Output the (x, y) coordinate of the center of the cell containing the given text.  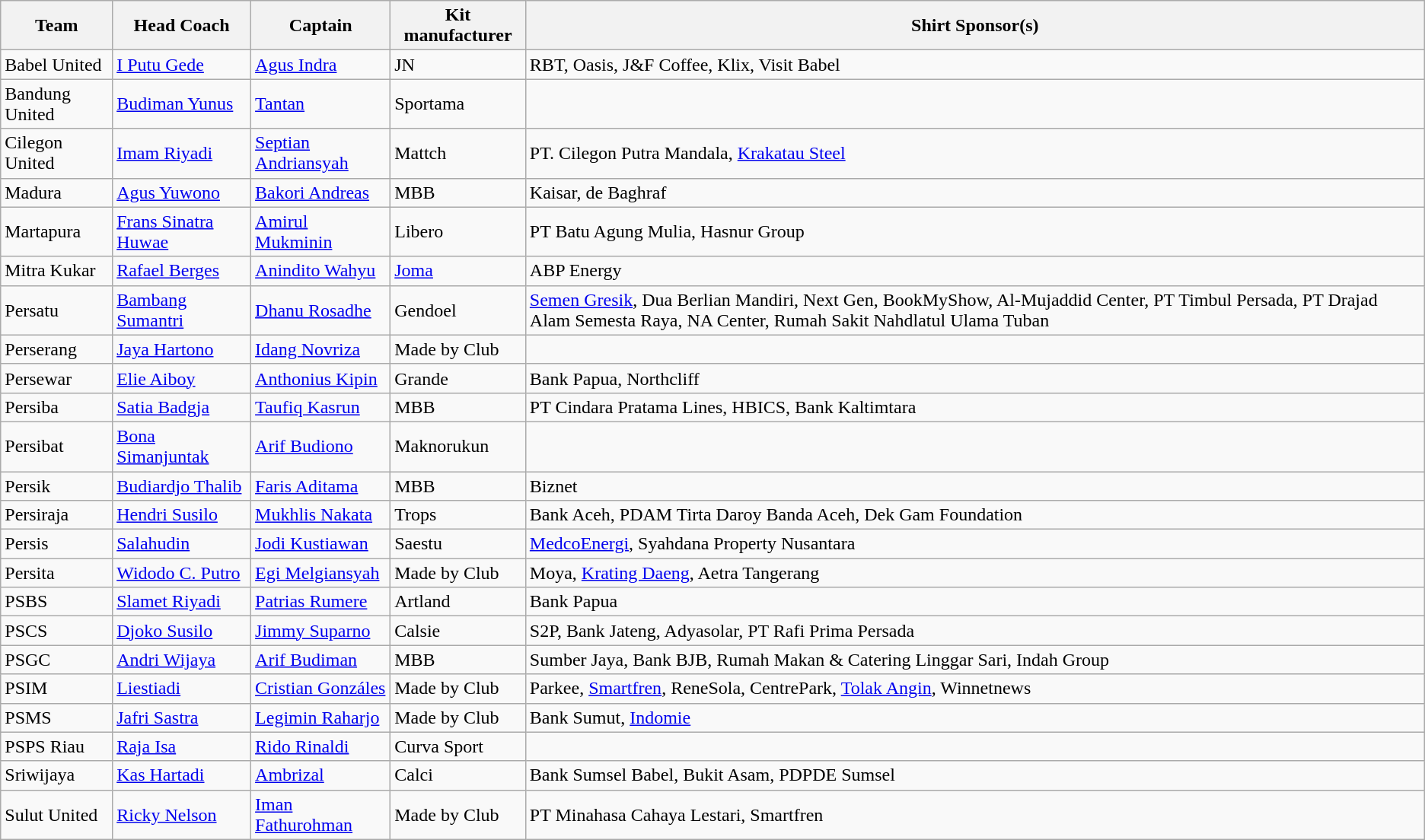
Agus Yuwono (182, 192)
Persiraja (56, 515)
Legimin Raharjo (321, 717)
PSPS Riau (56, 746)
Amirul Mukminin (321, 231)
Sportama (458, 103)
S2P, Bank Jateng, Adyasolar, PT Rafi Prima Persada (974, 631)
Anindito Wahyu (321, 271)
PSIM (56, 689)
Parkee, Smartfren, ReneSola, CentrePark, Tolak Angin, Winnetnews (974, 689)
Biznet (974, 486)
Rafael Berges (182, 271)
Mitra Kukar (56, 271)
Calci (458, 775)
PT Cindara Pratama Lines, HBICS, Bank Kaltimtara (974, 407)
Mukhlis Nakata (321, 515)
Jodi Kustiawan (321, 544)
Artland (458, 602)
Calsie (458, 631)
Libero (458, 231)
Ricky Nelson (182, 814)
Andri Wijaya (182, 660)
Frans Sinatra Huwae (182, 231)
Djoko Susilo (182, 631)
Arif Budiono (321, 446)
Persita (56, 573)
Imam Riyadi (182, 154)
Trops (458, 515)
Curva Sport (458, 746)
RBT, Oasis, J&F Coffee, Klix, Visit Babel (974, 65)
Perserang (56, 349)
Slamet Riyadi (182, 602)
Moya, Krating Daeng, Aetra Tangerang (974, 573)
Bank Sumut, Indomie (974, 717)
Kaisar, de Baghraf (974, 192)
Raja Isa (182, 746)
PSBS (56, 602)
Patrias Rumere (321, 602)
PT Batu Agung Mulia, Hasnur Group (974, 231)
Hendri Susilo (182, 515)
Maknorukun (458, 446)
Bandung United (56, 103)
Iman Fathurohman (321, 814)
Martapura (56, 231)
Jimmy Suparno (321, 631)
PSCS (56, 631)
Persiba (56, 407)
Babel United (56, 65)
Bambang Sumantri (182, 310)
Faris Aditama (321, 486)
Dhanu Rosadhe (321, 310)
Salahudin (182, 544)
Rido Rinaldi (321, 746)
Shirt Sponsor(s) (974, 26)
Bakori Andreas (321, 192)
PT. Cilegon Putra Mandala, Krakatau Steel (974, 154)
Elie Aiboy (182, 378)
Bank Aceh, PDAM Tirta Daroy Banda Aceh, Dek Gam Foundation (974, 515)
Budiardjo Thalib (182, 486)
Madura (56, 192)
PSGC (56, 660)
Jaya Hartono (182, 349)
Sriwijaya (56, 775)
Persis (56, 544)
Gendoel (458, 310)
Bank Sumsel Babel, Bukit Asam, PDPDE Sumsel (974, 775)
Bona Simanjuntak (182, 446)
Persewar (56, 378)
Septian Andriansyah (321, 154)
Ambrizal (321, 775)
PSMS (56, 717)
Agus Indra (321, 65)
Sumber Jaya, Bank BJB, Rumah Makan & Catering Linggar Sari, Indah Group (974, 660)
Tantan (321, 103)
Team (56, 26)
Saestu (458, 544)
Liestiadi (182, 689)
I Putu Gede (182, 65)
Jafri Sastra (182, 717)
MedcoEnergi, Syahdana Property Nusantara (974, 544)
Cristian Gonzáles (321, 689)
Persatu (56, 310)
Captain (321, 26)
Arif Budiman (321, 660)
Bank Papua, Northcliff (974, 378)
JN (458, 65)
Grande (458, 378)
Kit manufacturer (458, 26)
Persibat (56, 446)
Widodo C. Putro (182, 573)
Mattch (458, 154)
PT Minahasa Cahaya Lestari, Smartfren (974, 814)
Bank Papua (974, 602)
ABP Energy (974, 271)
Satia Badgja (182, 407)
Persik (56, 486)
Cilegon United (56, 154)
Head Coach (182, 26)
Kas Hartadi (182, 775)
Taufiq Kasrun (321, 407)
Egi Melgiansyah (321, 573)
Budiman Yunus (182, 103)
Anthonius Kipin (321, 378)
Idang Novriza (321, 349)
Joma (458, 271)
Sulut United (56, 814)
